Locate the cell with the specified text and output its (X, Y) center coordinate. 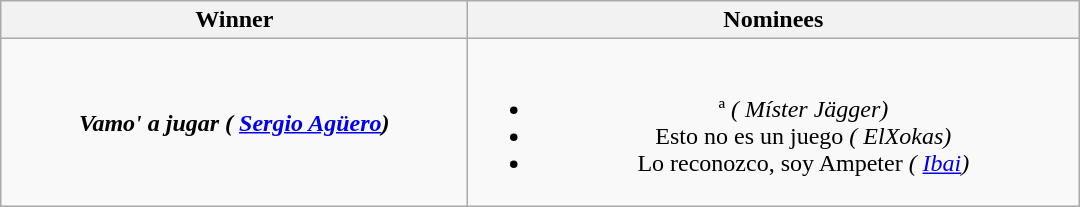
Nominees (774, 20)
Winner (234, 20)
ª ( Míster Jägger)Esto no es un juego ( ElXokas)Lo reconozco, soy Ampeter ( Ibai) (774, 122)
Vamo' a jugar ( Sergio Agüero) (234, 122)
